Find where the given text appears and provide that cell's center as [x, y] coordinate. 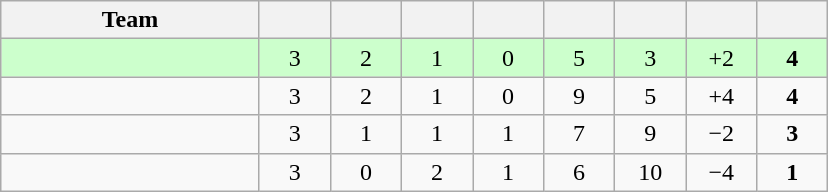
7 [580, 134]
−4 [722, 172]
+4 [722, 96]
−2 [722, 134]
10 [650, 172]
6 [580, 172]
Team [130, 20]
+2 [722, 58]
